Return the [x, y] coordinate for the center point of the cell that contains the specified text.  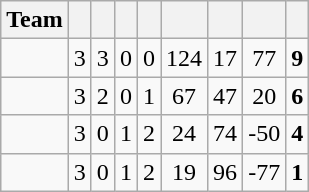
9 [298, 58]
20 [264, 96]
-50 [264, 134]
74 [226, 134]
4 [298, 134]
124 [184, 58]
6 [298, 96]
47 [226, 96]
96 [226, 172]
77 [264, 58]
Team [35, 20]
19 [184, 172]
-77 [264, 172]
24 [184, 134]
17 [226, 58]
67 [184, 96]
